Locate the cell with the specified text and output its (X, Y) center coordinate. 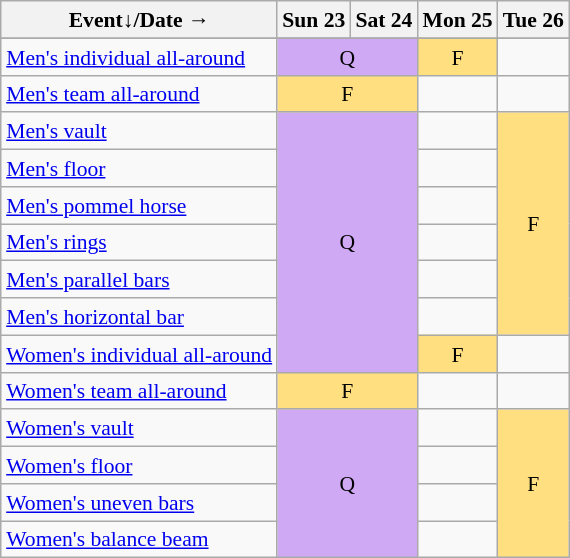
Men's team all-around (139, 94)
Women's balance beam (139, 538)
Men's pommel horse (139, 204)
Women's team all-around (139, 390)
Men's floor (139, 168)
Men's parallel bars (139, 280)
Women's vault (139, 428)
Men's rings (139, 242)
Event↓/Date → (139, 20)
Sat 24 (384, 20)
Mon 25 (457, 20)
Women's individual all-around (139, 354)
Men's individual all-around (139, 56)
Men's vault (139, 130)
Women's floor (139, 464)
Men's horizontal bar (139, 316)
Sun 23 (314, 20)
Tue 26 (534, 20)
Women's uneven bars (139, 502)
